Detect which cell encompasses the target text, then output its (x, y) center coordinate. 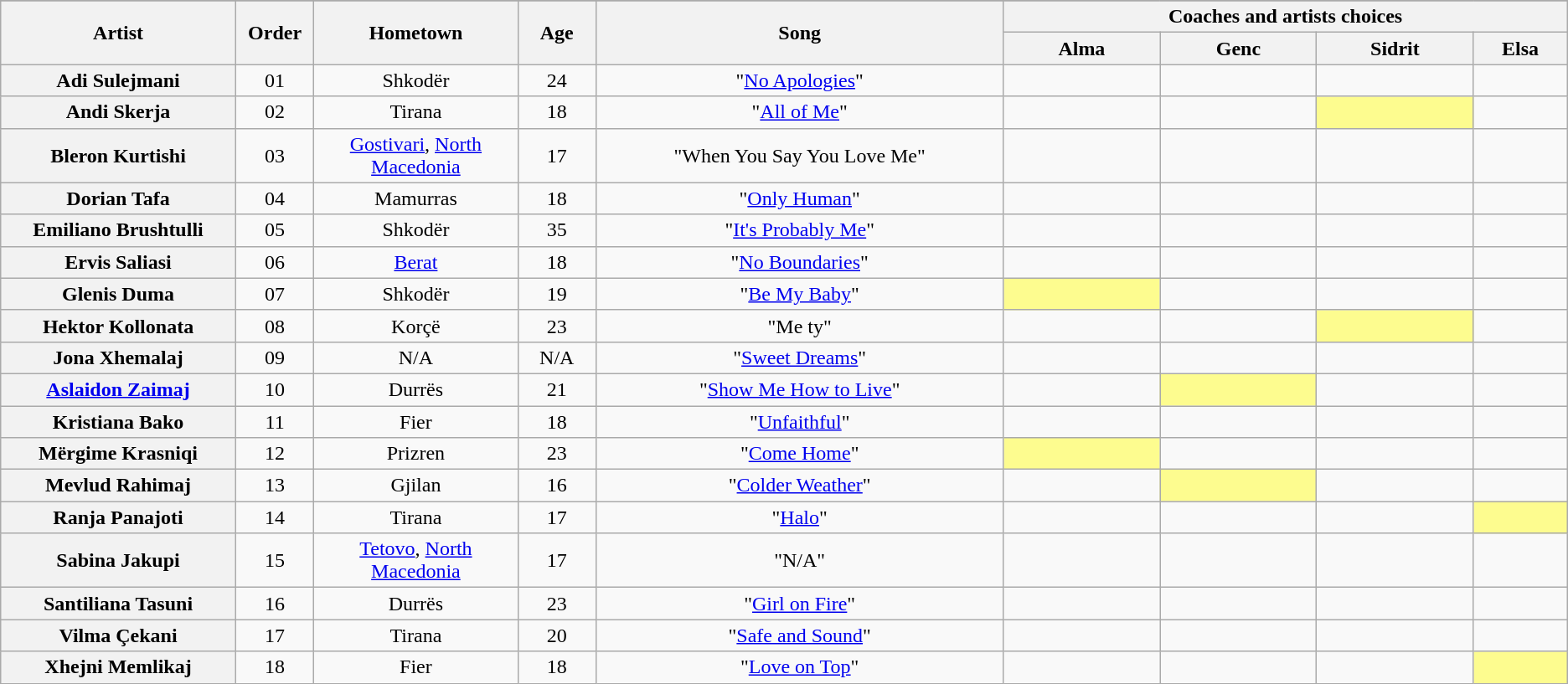
"All of Me" (800, 112)
"No Boundaries" (800, 262)
Alma (1082, 49)
Sabina Jakupi (119, 561)
Aslaidon Zaimaj (119, 389)
05 (275, 230)
01 (275, 80)
Gjilan (415, 486)
09 (275, 357)
"Unfaithful" (800, 421)
Andi Skerja (119, 112)
"Halo" (800, 517)
Hektor Kollonata (119, 326)
Hometown (415, 33)
"Love on Top" (800, 667)
Elsa (1520, 49)
Gostivari, North Macedonia (415, 156)
Artist (119, 33)
"Me ty" (800, 326)
14 (275, 517)
11 (275, 421)
Jona Xhemalaj (119, 357)
"When You Say You Love Me" (800, 156)
Kristiana Bako (119, 421)
"Colder Weather" (800, 486)
Mërgime Krasniqi (119, 454)
"Come Home" (800, 454)
08 (275, 326)
Xhejni Memlikaj (119, 667)
Berat (415, 262)
"Be My Baby" (800, 294)
24 (557, 80)
06 (275, 262)
Adi Sulejmani (119, 80)
21 (557, 389)
Order (275, 33)
Age (557, 33)
"It's Probably Me" (800, 230)
Vilma Çekani (119, 635)
"Safe and Sound" (800, 635)
Ervis Saliasi (119, 262)
13 (275, 486)
"Show Me How to Live" (800, 389)
35 (557, 230)
15 (275, 561)
Dorian Tafa (119, 198)
02 (275, 112)
10 (275, 389)
Coaches and artists choices (1285, 17)
Santiliana Tasuni (119, 604)
07 (275, 294)
Glenis Duma (119, 294)
"Girl on Fire" (800, 604)
20 (557, 635)
"No Apologies" (800, 80)
Emiliano Brushtulli (119, 230)
Tetovo, North Macedonia (415, 561)
Mevlud Rahimaj (119, 486)
04 (275, 198)
Mamurras (415, 198)
"Only Human" (800, 198)
"Sweet Dreams" (800, 357)
Sidrit (1395, 49)
Korçë (415, 326)
Ranja Panajoti (119, 517)
19 (557, 294)
Bleron Kurtishi (119, 156)
12 (275, 454)
03 (275, 156)
Song (800, 33)
Genc (1238, 49)
"N/A" (800, 561)
Prizren (415, 454)
